Pinpoint the cell where the given text exists, returning its (X, Y) midpoint coordinate. 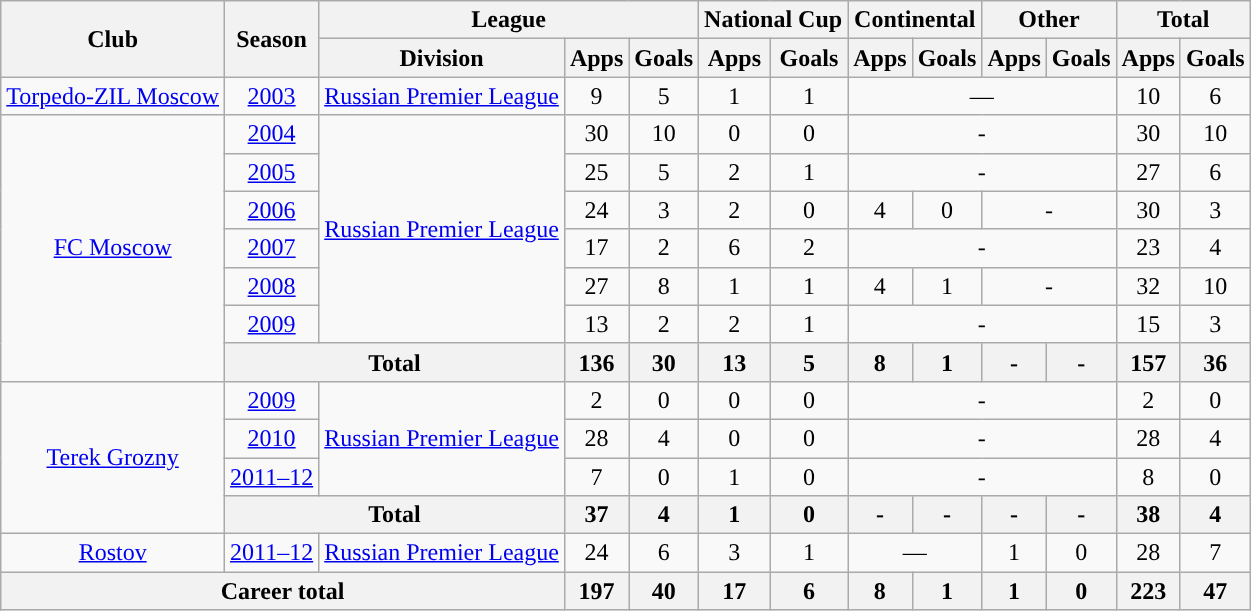
40 (664, 591)
37 (596, 515)
47 (1215, 591)
25 (596, 172)
Terek Grozny (113, 457)
2005 (272, 172)
Torpedo-ZIL Moscow (113, 96)
2004 (272, 134)
223 (1148, 591)
38 (1148, 515)
Rostov (113, 553)
136 (596, 362)
2010 (272, 438)
197 (596, 591)
9 (596, 96)
2008 (272, 286)
32 (1148, 286)
23 (1148, 248)
Club (113, 39)
2003 (272, 96)
2006 (272, 210)
15 (1148, 324)
Season (272, 39)
National Cup (774, 20)
Division (442, 58)
League (509, 20)
2007 (272, 248)
36 (1215, 362)
FC Moscow (113, 248)
Continental (915, 20)
Career total (283, 591)
157 (1148, 362)
Other (1049, 20)
